From the cell containing the given text, extract its center point as [x, y] coordinate. 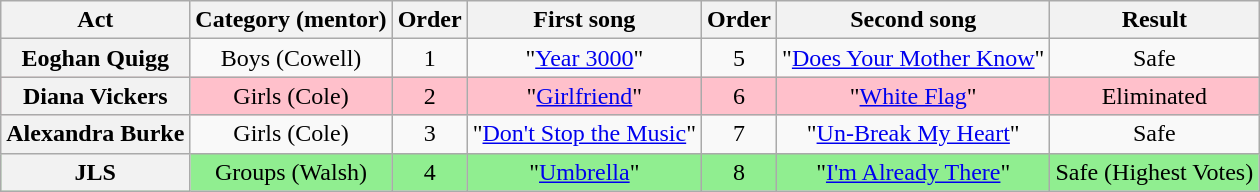
Alexandra Burke [96, 134]
"Does Your Mother Know" [914, 58]
"Year 3000" [584, 58]
Eoghan Quigg [96, 58]
JLS [96, 172]
Groups (Walsh) [291, 172]
1 [430, 58]
Category (mentor) [291, 20]
5 [740, 58]
4 [430, 172]
2 [430, 96]
"I'm Already There" [914, 172]
"Don't Stop the Music" [584, 134]
Boys (Cowell) [291, 58]
Safe (Highest Votes) [1154, 172]
"Umbrella" [584, 172]
Eliminated [1154, 96]
Second song [914, 20]
7 [740, 134]
6 [740, 96]
Diana Vickers [96, 96]
3 [430, 134]
"Girlfriend" [584, 96]
"White Flag" [914, 96]
8 [740, 172]
Act [96, 20]
First song [584, 20]
"Un-Break My Heart" [914, 134]
Result [1154, 20]
